For the text-containing cell, return its midpoint in [x, y] coordinate format. 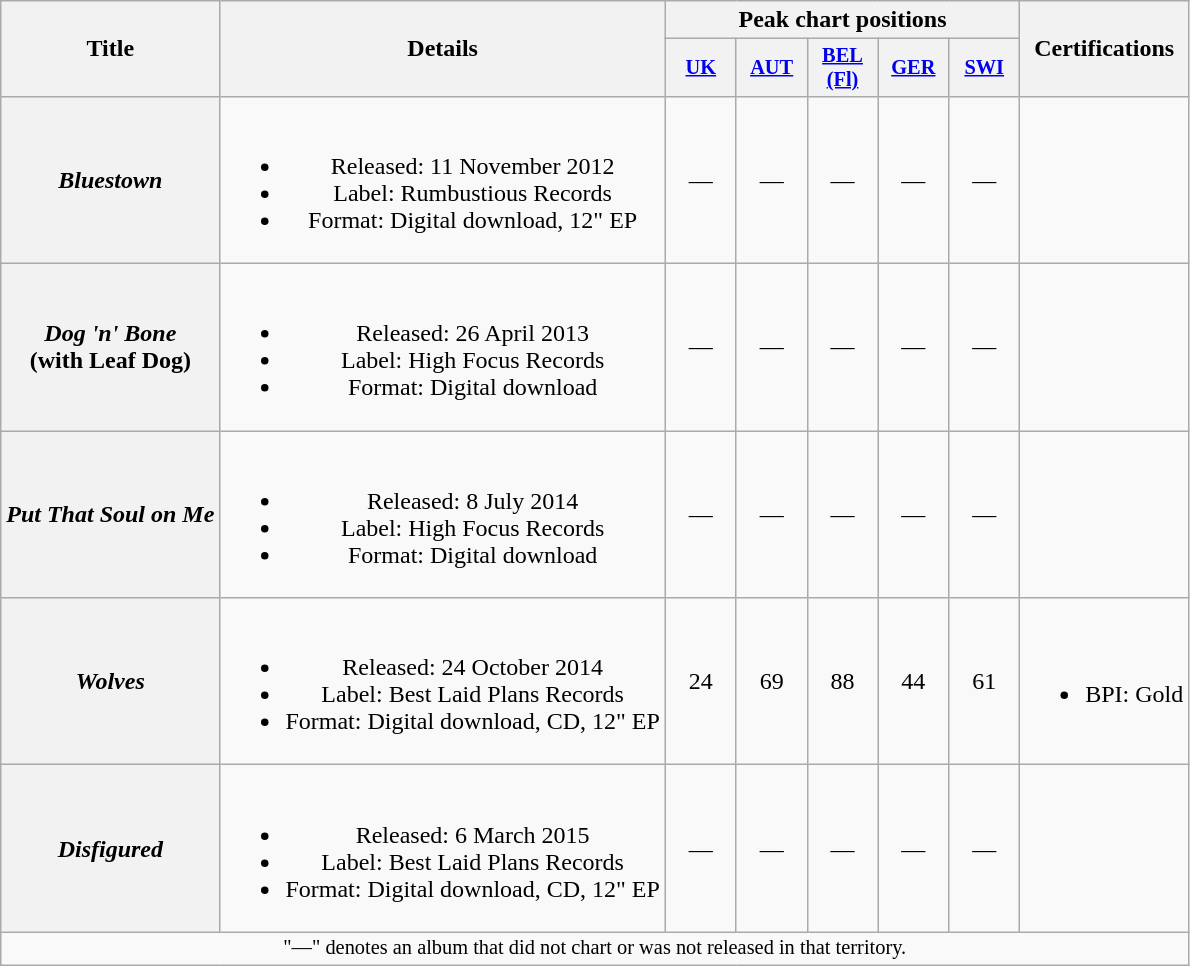
Peak chart positions [842, 20]
Wolves [110, 682]
BEL(Fl) [842, 68]
BPI: Gold [1104, 682]
AUT [772, 68]
Put That Soul on Me [110, 514]
Title [110, 49]
Dog 'n' Bone(with Leaf Dog) [110, 348]
61 [984, 682]
Released: 24 October 2014Label: Best Laid Plans RecordsFormat: Digital download, CD, 12" EP [443, 682]
Released: 8 July 2014Label: High Focus RecordsFormat: Digital download [443, 514]
SWI [984, 68]
Released: 26 April 2013Label: High Focus RecordsFormat: Digital download [443, 348]
Released: 11 November 2012Label: Rumbustious RecordsFormat: Digital download, 12" EP [443, 180]
GER [914, 68]
"—" denotes an album that did not chart or was not released in that territory. [595, 949]
Details [443, 49]
88 [842, 682]
Certifications [1104, 49]
44 [914, 682]
Disfigured [110, 848]
UK [700, 68]
Bluestown [110, 180]
69 [772, 682]
24 [700, 682]
Released: 6 March 2015Label: Best Laid Plans RecordsFormat: Digital download, CD, 12" EP [443, 848]
